Output the (x, y) coordinate of the center of the cell containing the given text.  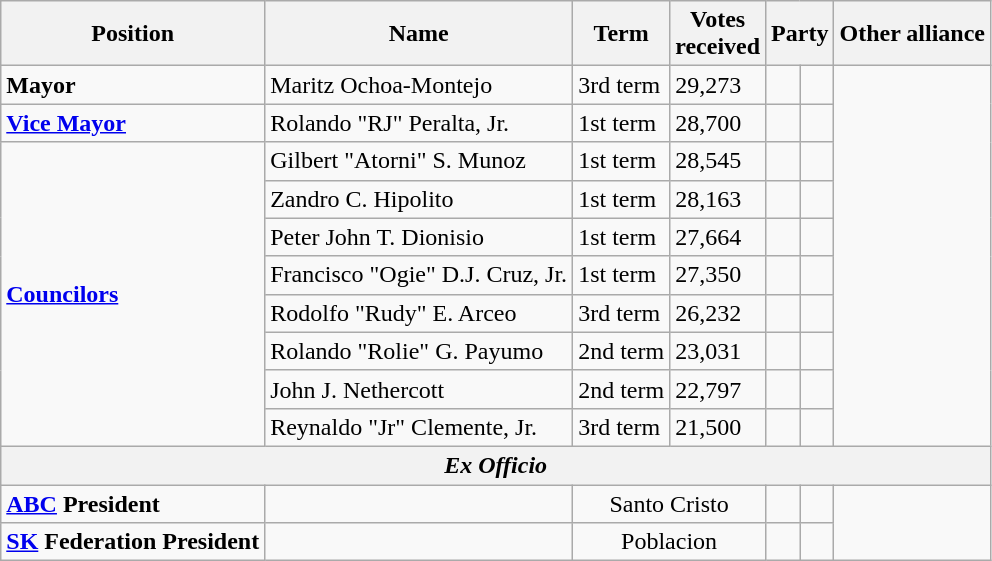
Vice Mayor (133, 123)
ABC President (133, 503)
Term (622, 34)
John J. Nethercott (419, 389)
21,500 (718, 427)
28,545 (718, 161)
Rolando "Rolie" G. Payumo (419, 351)
Poblacion (670, 542)
23,031 (718, 351)
Name (419, 34)
28,163 (718, 199)
Mayor (133, 85)
Maritz Ochoa-Montejo (419, 85)
Other alliance (912, 34)
SK Federation President (133, 542)
Party (800, 34)
27,350 (718, 275)
Rolando "RJ" Peralta, Jr. (419, 123)
Reynaldo "Jr" Clemente, Jr. (419, 427)
Councilors (133, 294)
Santo Cristo (670, 503)
29,273 (718, 85)
22,797 (718, 389)
27,664 (718, 237)
28,700 (718, 123)
Position (133, 34)
Gilbert "Atorni" S. Munoz (419, 161)
Votesreceived (718, 34)
Ex Officio (496, 465)
Zandro C. Hipolito (419, 199)
26,232 (718, 313)
Peter John T. Dionisio (419, 237)
Rodolfo "Rudy" E. Arceo (419, 313)
Francisco "Ogie" D.J. Cruz, Jr. (419, 275)
